Determine the [x, y] coordinate at the center of the cell enclosing the given text.  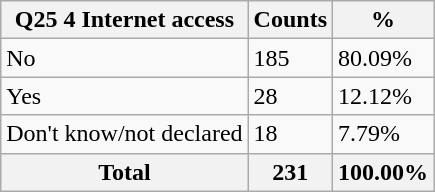
No [124, 58]
100.00% [384, 172]
80.09% [384, 58]
7.79% [384, 134]
18 [290, 134]
185 [290, 58]
Counts [290, 20]
12.12% [384, 96]
Total [124, 172]
Yes [124, 96]
231 [290, 172]
% [384, 20]
Q25 4 Internet access [124, 20]
Don't know/not declared [124, 134]
28 [290, 96]
